Scan for the cell matching the given text and deliver its (X, Y) coordinate at center. 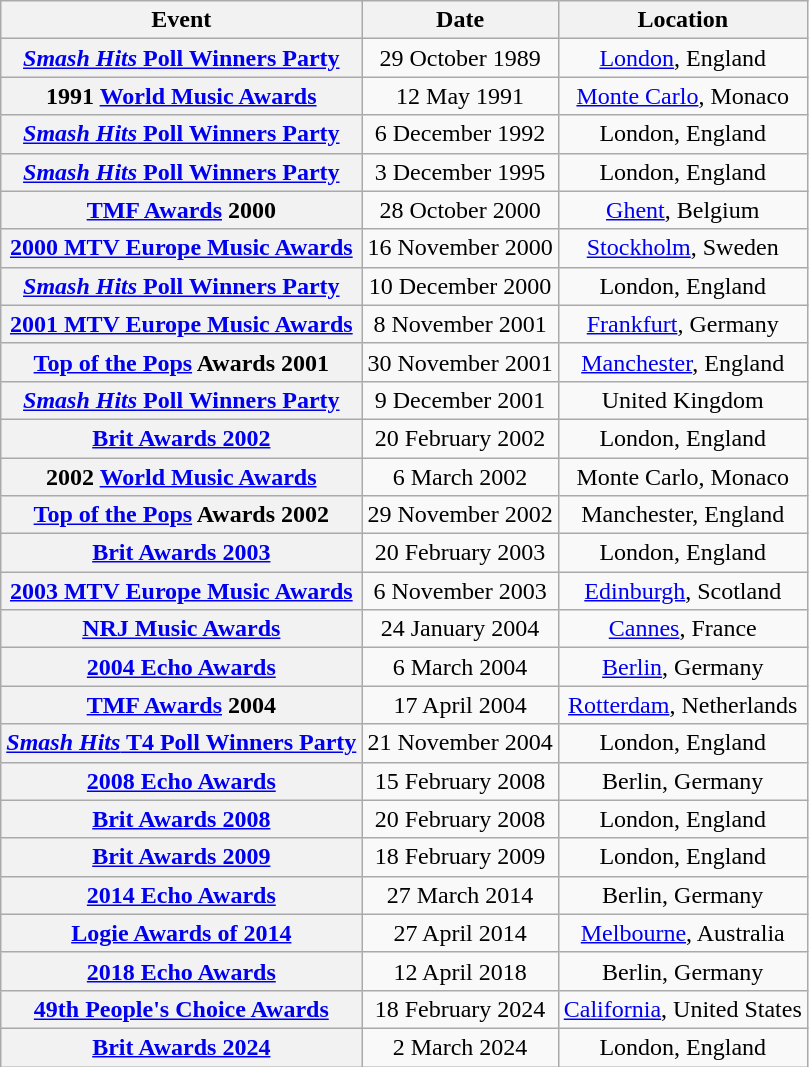
Brit Awards 2002 (182, 438)
30 November 2001 (460, 362)
6 March 2002 (460, 477)
2002 World Music Awards (182, 477)
Logie Awards of 2014 (182, 933)
Smash Hits T4 Poll Winners Party (182, 743)
California, United States (682, 1009)
18 February 2009 (460, 857)
49th People's Choice Awards (182, 1009)
Location (682, 20)
2 March 2024 (460, 1047)
29 November 2002 (460, 515)
United Kingdom (682, 400)
21 November 2004 (460, 743)
Cannes, France (682, 629)
3 December 1995 (460, 172)
6 March 2004 (460, 667)
2000 MTV Europe Music Awards (182, 248)
Ghent, Belgium (682, 210)
Date (460, 20)
6 December 1992 (460, 134)
20 February 2002 (460, 438)
Frankfurt, Germany (682, 324)
Edinburgh, Scotland (682, 591)
2001 MTV Europe Music Awards (182, 324)
28 October 2000 (460, 210)
9 December 2001 (460, 400)
6 November 2003 (460, 591)
Top of the Pops Awards 2001 (182, 362)
Event (182, 20)
TMF Awards 2000 (182, 210)
12 May 1991 (460, 96)
29 October 1989 (460, 58)
TMF Awards 2004 (182, 705)
Brit Awards 2008 (182, 819)
1991 World Music Awards (182, 96)
Brit Awards 2003 (182, 553)
NRJ Music Awards (182, 629)
27 March 2014 (460, 895)
2008 Echo Awards (182, 781)
Rotterdam, Netherlands (682, 705)
Stockholm, Sweden (682, 248)
24 January 2004 (460, 629)
20 February 2003 (460, 553)
2004 Echo Awards (182, 667)
Melbourne, Australia (682, 933)
27 April 2014 (460, 933)
15 February 2008 (460, 781)
2003 MTV Europe Music Awards (182, 591)
8 November 2001 (460, 324)
17 April 2004 (460, 705)
20 February 2008 (460, 819)
Brit Awards 2024 (182, 1047)
2018 Echo Awards (182, 971)
10 December 2000 (460, 286)
Top of the Pops Awards 2002 (182, 515)
Brit Awards 2009 (182, 857)
16 November 2000 (460, 248)
2014 Echo Awards (182, 895)
18 February 2024 (460, 1009)
12 April 2018 (460, 971)
